Locate the cell with the specified text and output its [x, y] center coordinate. 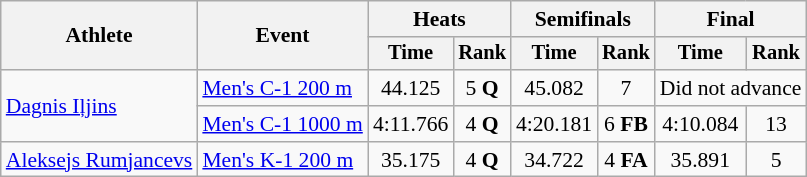
Did not advance [731, 88]
4:20.181 [554, 124]
45.082 [554, 88]
Heats [440, 19]
Semifinals [583, 19]
6 FB [626, 124]
4:11.766 [410, 124]
Athlete [100, 36]
Men's C-1 200 m [282, 88]
13 [776, 124]
Event [282, 36]
Men's C-1 1000 m [282, 124]
Final [731, 19]
4:10.084 [700, 124]
Dagnis Iļjins [100, 106]
5 Q [482, 88]
4 Q [482, 124]
44.125 [410, 88]
7 [626, 88]
